Scan for the cell matching the given text and deliver its (x, y) coordinate at center. 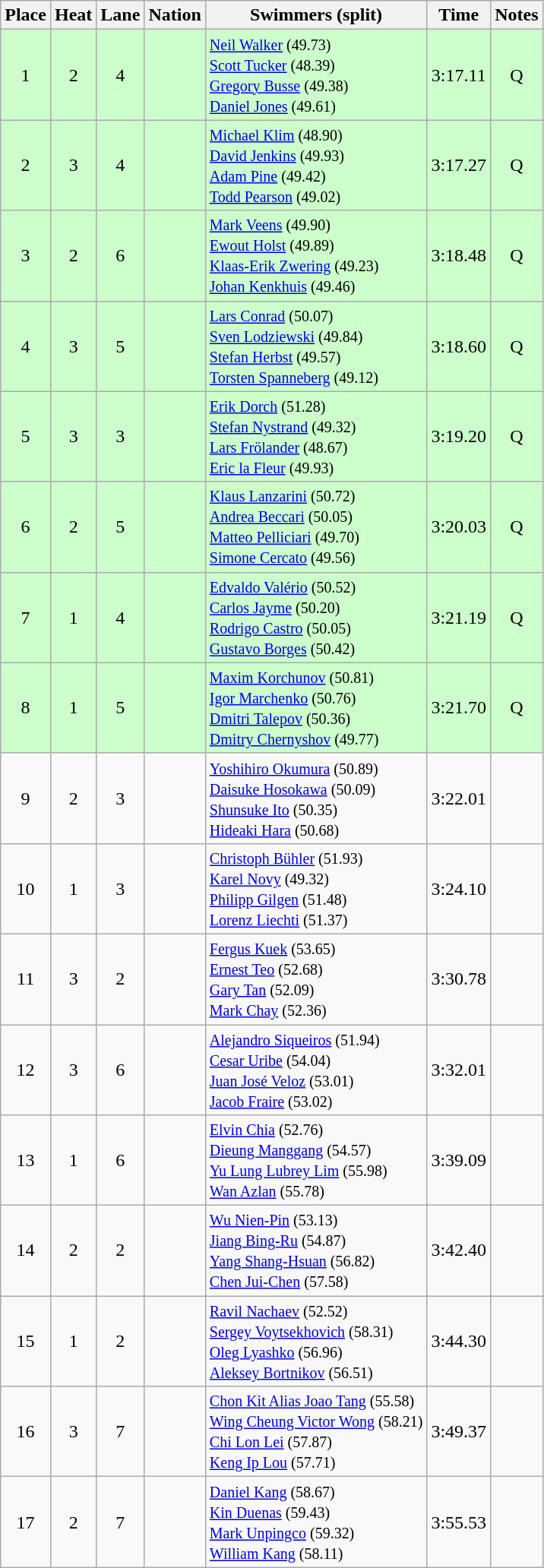
9 (26, 798)
10 (26, 889)
3:55.53 (459, 1522)
Chon Kit Alias Joao Tang (55.58) Wing Cheung Victor Wong (58.21) Chi Lon Lei (57.87) Keng Ip Lou (57.71) (316, 1431)
11 (26, 978)
Daniel Kang (58.67) Kin Duenas (59.43) Mark Unpingco (59.32) William Kang (58.11) (316, 1522)
Lane (120, 15)
8 (26, 708)
3:22.01 (459, 798)
Mark Veens (49.90) Ewout Holst (49.89) Klaas-Erik Zwering (49.23) Johan Kenkhuis (49.46) (316, 255)
3:18.60 (459, 346)
3:21.70 (459, 708)
Edvaldo Valério (50.52) Carlos Jayme (50.20) Rodrigo Castro (50.05) Gustavo Borges (50.42) (316, 617)
16 (26, 1431)
3:17.11 (459, 74)
Place (26, 15)
Elvin Chia (52.76) Dieung Manggang (54.57) Yu Lung Lubrey Lim (55.98) Wan Azlan (55.78) (316, 1161)
3:18.48 (459, 255)
Maxim Korchunov (50.81) Igor Marchenko (50.76) Dmitri Talepov (50.36) Dmitry Chernyshov (49.77) (316, 708)
12 (26, 1070)
3:30.78 (459, 978)
Erik Dorch (51.28) Stefan Nystrand (49.32) Lars Frölander (48.67) Eric la Fleur (49.93) (316, 436)
Christoph Bühler (51.93) Karel Novy (49.32) Philipp Gilgen (51.48) Lorenz Liechti (51.37) (316, 889)
13 (26, 1161)
14 (26, 1250)
Alejandro Siqueiros (51.94) Cesar Uribe (54.04) Juan José Veloz (53.01) Jacob Fraire (53.02) (316, 1070)
3:19.20 (459, 436)
3:32.01 (459, 1070)
15 (26, 1342)
3:49.37 (459, 1431)
Klaus Lanzarini (50.72) Andrea Beccari (50.05) Matteo Pelliciari (49.70) Simone Cercato (49.56) (316, 527)
Wu Nien-Pin (53.13) Jiang Bing-Ru (54.87) Yang Shang-Hsuan (56.82) Chen Jui-Chen (57.58) (316, 1250)
3:17.27 (459, 166)
3:20.03 (459, 527)
Michael Klim (48.90) David Jenkins (49.93) Adam Pine (49.42) Todd Pearson (49.02) (316, 166)
Neil Walker (49.73) Scott Tucker (48.39) Gregory Busse (49.38) Daniel Jones (49.61) (316, 74)
3:21.19 (459, 617)
Fergus Kuek (53.65) Ernest Teo (52.68) Gary Tan (52.09) Mark Chay (52.36) (316, 978)
Nation (175, 15)
Time (459, 15)
17 (26, 1522)
Lars Conrad (50.07) Sven Lodziewski (49.84) Stefan Herbst (49.57) Torsten Spanneberg (49.12) (316, 346)
Notes (517, 15)
Ravil Nachaev (52.52) Sergey Voytsekhovich (58.31) Oleg Lyashko (56.96) Aleksey Bortnikov (56.51) (316, 1342)
Heat (73, 15)
3:24.10 (459, 889)
3:42.40 (459, 1250)
3:39.09 (459, 1161)
Yoshihiro Okumura (50.89) Daisuke Hosokawa (50.09) Shunsuke Ito (50.35) Hideaki Hara (50.68) (316, 798)
Swimmers (split) (316, 15)
3:44.30 (459, 1342)
